Determine the (x, y) coordinate at the center of the cell enclosing the given text.  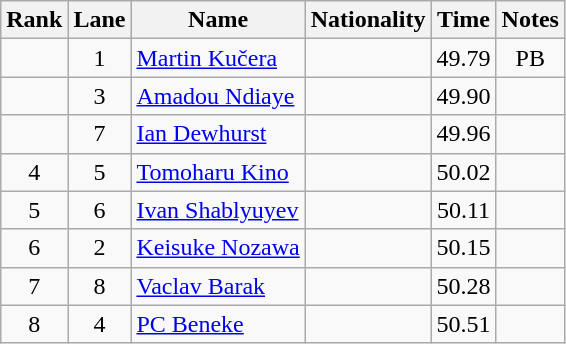
Tomoharu Kino (218, 172)
50.51 (464, 324)
PB (530, 58)
Notes (530, 20)
Martin Kučera (218, 58)
2 (100, 248)
50.11 (464, 210)
Amadou Ndiaye (218, 96)
3 (100, 96)
Time (464, 20)
1 (100, 58)
Rank (34, 20)
49.96 (464, 134)
Vaclav Barak (218, 286)
Name (218, 20)
PC Beneke (218, 324)
Ian Dewhurst (218, 134)
49.79 (464, 58)
49.90 (464, 96)
Keisuke Nozawa (218, 248)
50.02 (464, 172)
Ivan Shablyuyev (218, 210)
50.28 (464, 286)
Nationality (368, 20)
50.15 (464, 248)
Lane (100, 20)
